Pinpoint the cell where the given text exists, returning its [X, Y] midpoint coordinate. 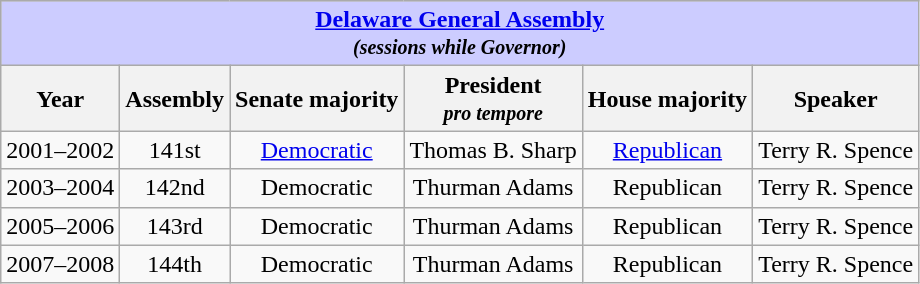
2001–2002 [60, 150]
Presidentpro tempore [493, 98]
Delaware General Assembly(sessions while Governor) [460, 34]
143rd [175, 226]
Year [60, 98]
142nd [175, 188]
2005–2006 [60, 226]
Speaker [836, 98]
Senate majority [317, 98]
Thomas B. Sharp [493, 150]
2007–2008 [60, 264]
144th [175, 264]
141st [175, 150]
Assembly [175, 98]
2003–2004 [60, 188]
House majority [667, 98]
